Return the (X, Y) coordinate for the center point of the cell that contains the specified text.  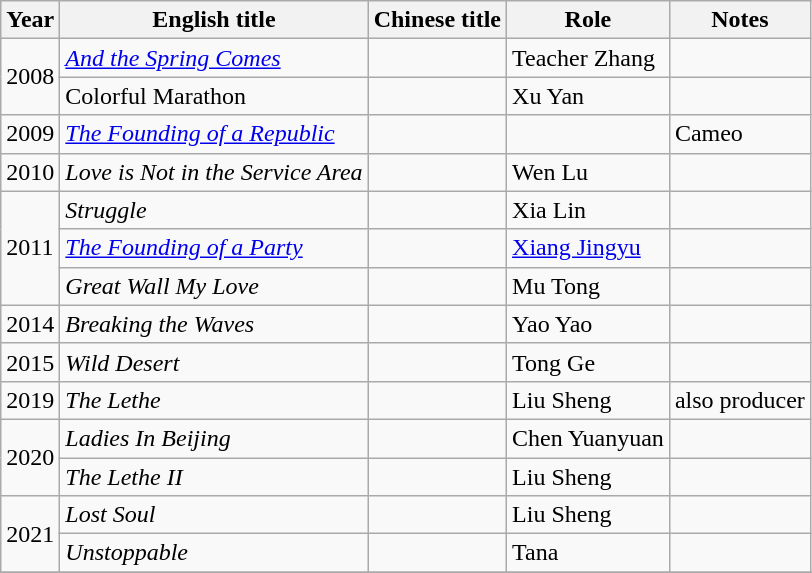
Cameo (740, 134)
Struggle (214, 210)
Xiang Jingyu (588, 248)
2019 (30, 400)
Great Wall My Love (214, 286)
Mu Tong (588, 286)
Wen Lu (588, 172)
2011 (30, 248)
Chinese title (437, 20)
Unstoppable (214, 553)
Lost Soul (214, 515)
English title (214, 20)
2014 (30, 324)
Xu Yan (588, 96)
The Founding of a Republic (214, 134)
2010 (30, 172)
Love is Not in the Service Area (214, 172)
Teacher Zhang (588, 58)
The Lethe (214, 400)
Tong Ge (588, 362)
2020 (30, 457)
Tana (588, 553)
Colorful Marathon (214, 96)
2009 (30, 134)
2008 (30, 77)
Yao Yao (588, 324)
Wild Desert (214, 362)
The Founding of a Party (214, 248)
Breaking the Waves (214, 324)
The Lethe II (214, 477)
And the Spring Comes (214, 58)
Chen Yuanyuan (588, 438)
2021 (30, 534)
2015 (30, 362)
Year (30, 20)
Role (588, 20)
Xia Lin (588, 210)
also producer (740, 400)
Ladies In Beijing (214, 438)
Notes (740, 20)
